Detect which cell encompasses the target text, then output its (X, Y) center coordinate. 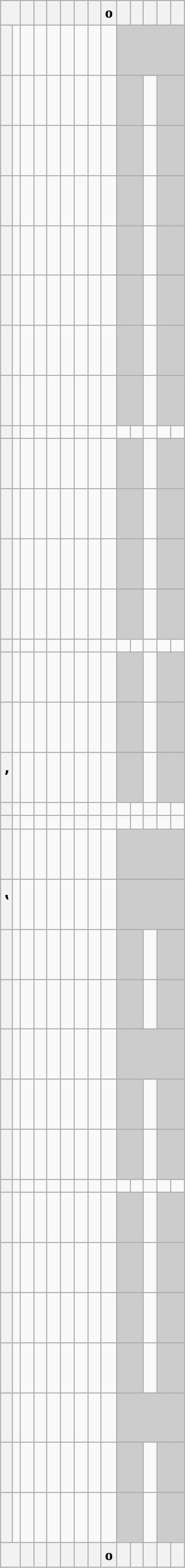
ʽ (7, 904)
ʼ (7, 777)
